Output the [x, y] coordinate of the center of the cell containing the given text.  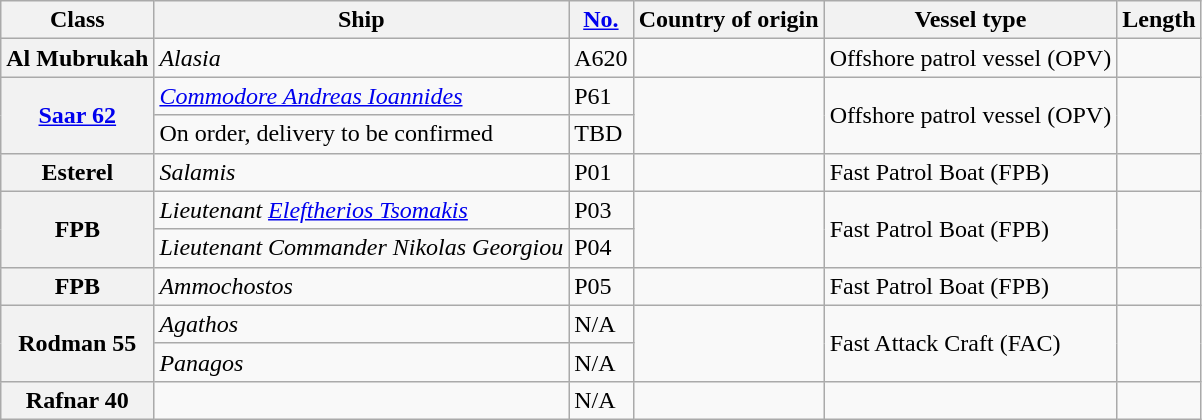
Length [1159, 20]
Vessel type [970, 20]
Agathos [362, 324]
Rafnar 40 [78, 400]
P04 [601, 248]
Ammochostos [362, 286]
No. [601, 20]
Ship [362, 20]
Lieutenant Commander Nikolas Georgiou [362, 248]
A620 [601, 58]
Panagos [362, 362]
On order, delivery to be confirmed [362, 134]
P01 [601, 172]
Alasia [362, 58]
Fast Attack Craft (FAC) [970, 343]
TBD [601, 134]
Commodore Andreas Ioannides [362, 96]
P03 [601, 210]
Salamis [362, 172]
P05 [601, 286]
Rodman 55 [78, 343]
Saar 62 [78, 115]
Country of origin [728, 20]
P61 [601, 96]
Class [78, 20]
Al Mubrukah [78, 58]
Lieutenant Eleftherios Tsomakis [362, 210]
Esterel [78, 172]
